Pinpoint the cell where the given text exists, returning its [x, y] midpoint coordinate. 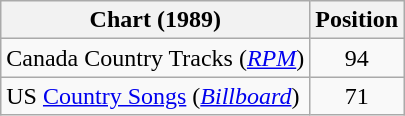
Position [357, 20]
94 [357, 58]
71 [357, 96]
US Country Songs (Billboard) [156, 96]
Chart (1989) [156, 20]
Canada Country Tracks (RPM) [156, 58]
